From the cell containing the given text, extract its center point as (x, y) coordinate. 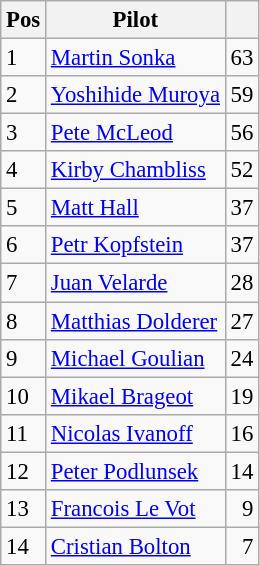
Pos (24, 20)
13 (24, 509)
Francois Le Vot (136, 509)
Pilot (136, 20)
Martin Sonka (136, 58)
Michael Goulian (136, 358)
Matt Hall (136, 208)
3 (24, 133)
Pete McLeod (136, 133)
11 (24, 433)
5 (24, 208)
16 (242, 433)
4 (24, 170)
1 (24, 58)
56 (242, 133)
Kirby Chambliss (136, 170)
8 (24, 321)
Cristian Bolton (136, 546)
19 (242, 396)
Nicolas Ivanoff (136, 433)
Yoshihide Muroya (136, 95)
63 (242, 58)
28 (242, 283)
27 (242, 321)
6 (24, 245)
12 (24, 471)
Peter Podlunsek (136, 471)
Juan Velarde (136, 283)
10 (24, 396)
52 (242, 170)
Petr Kopfstein (136, 245)
59 (242, 95)
Matthias Dolderer (136, 321)
2 (24, 95)
Mikael Brageot (136, 396)
24 (242, 358)
